For the text-containing cell, return its midpoint in [X, Y] coordinate format. 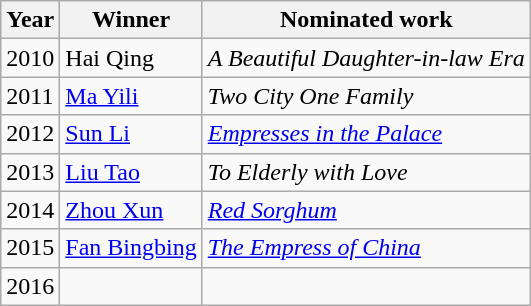
Ma Yili [131, 96]
2013 [30, 172]
2012 [30, 134]
Nominated work [366, 20]
2011 [30, 96]
To Elderly with Love [366, 172]
Hai Qing [131, 58]
Winner [131, 20]
2016 [30, 286]
The Empress of China [366, 248]
2010 [30, 58]
Empresses in the Palace [366, 134]
Sun Li [131, 134]
A Beautiful Daughter-in-law Era [366, 58]
Zhou Xun [131, 210]
Two City One Family [366, 96]
Red Sorghum [366, 210]
2014 [30, 210]
Year [30, 20]
Fan Bingbing [131, 248]
2015 [30, 248]
Liu Tao [131, 172]
